For the text-containing cell, return its midpoint in [x, y] coordinate format. 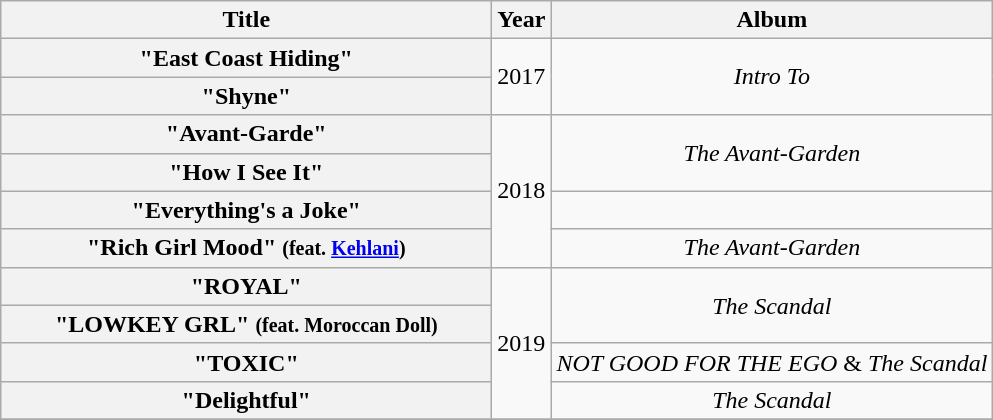
"LOWKEY GRL" (feat. Moroccan Doll) [246, 324]
"Rich Girl Mood" (feat. Kehlani) [246, 248]
"Everything's a Joke" [246, 210]
2019 [522, 343]
2017 [522, 77]
"Shyne" [246, 96]
"East Coast Hiding" [246, 58]
"Avant-Garde" [246, 134]
NOT GOOD FOR THE EGO & The Scandal [772, 362]
Title [246, 20]
Year [522, 20]
"ROYAL" [246, 286]
Intro To [772, 77]
"TOXIC" [246, 362]
"How I See It" [246, 172]
"Delightful" [246, 400]
Album [772, 20]
2018 [522, 191]
